Return [X, Y] of the center of cell containing provided text 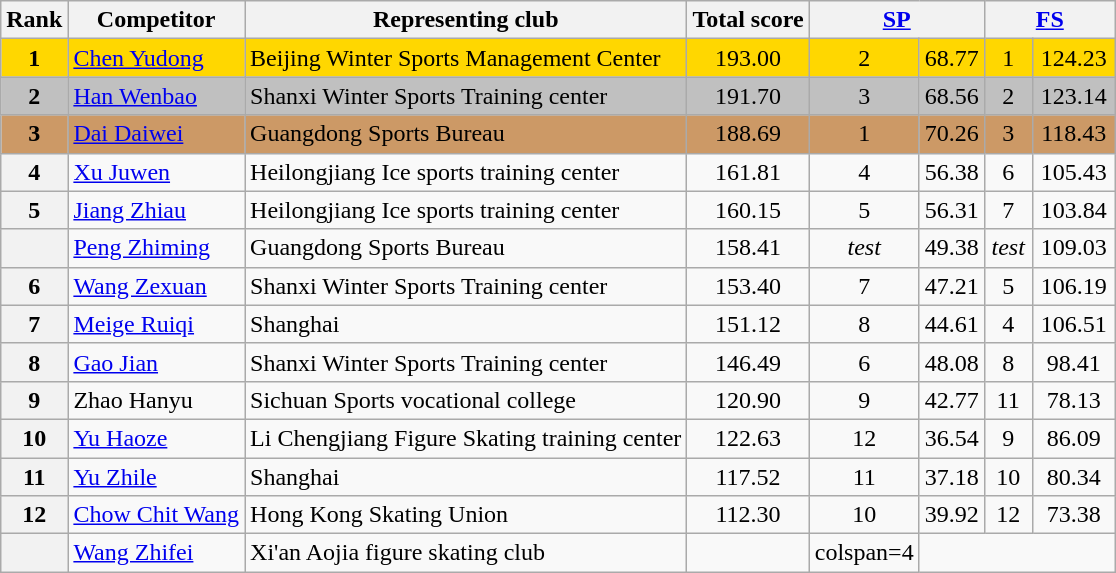
Jiang Zhiau [156, 210]
colspan=4 [864, 553]
56.31 [952, 210]
42.77 [952, 400]
36.54 [952, 438]
117.52 [748, 477]
47.21 [952, 286]
118.43 [1074, 134]
158.41 [748, 248]
109.03 [1074, 248]
48.08 [952, 362]
Representing club [466, 20]
Hong Kong Skating Union [466, 515]
Wang Zexuan [156, 286]
Meige Ruiqi [156, 324]
Dai Daiwei [156, 134]
80.34 [1074, 477]
Chen Yudong [156, 58]
44.61 [952, 324]
160.15 [748, 210]
Sichuan Sports vocational college [466, 400]
39.92 [952, 515]
Peng Zhiming [156, 248]
188.69 [748, 134]
Han Wenbao [156, 96]
146.49 [748, 362]
49.38 [952, 248]
68.77 [952, 58]
Competitor [156, 20]
SP [896, 20]
Total score [748, 20]
37.18 [952, 477]
151.12 [748, 324]
124.23 [1074, 58]
Yu Haoze [156, 438]
Gao Jian [156, 362]
70.26 [952, 134]
Xu Juwen [156, 172]
161.81 [748, 172]
68.56 [952, 96]
Li Chengjiang Figure Skating training center [466, 438]
103.84 [1074, 210]
106.51 [1074, 324]
98.41 [1074, 362]
FS [1050, 20]
86.09 [1074, 438]
Yu Zhile [156, 477]
123.14 [1074, 96]
112.30 [748, 515]
78.13 [1074, 400]
Beijing Winter Sports Management Center [466, 58]
122.63 [748, 438]
Rank [34, 20]
106.19 [1074, 286]
153.40 [748, 286]
105.43 [1074, 172]
193.00 [748, 58]
73.38 [1074, 515]
120.90 [748, 400]
191.70 [748, 96]
Xi'an Aojia figure skating club [466, 553]
Chow Chit Wang [156, 515]
Zhao Hanyu [156, 400]
56.38 [952, 172]
Wang Zhifei [156, 553]
